Scan for the cell matching the given text and deliver its (X, Y) coordinate at center. 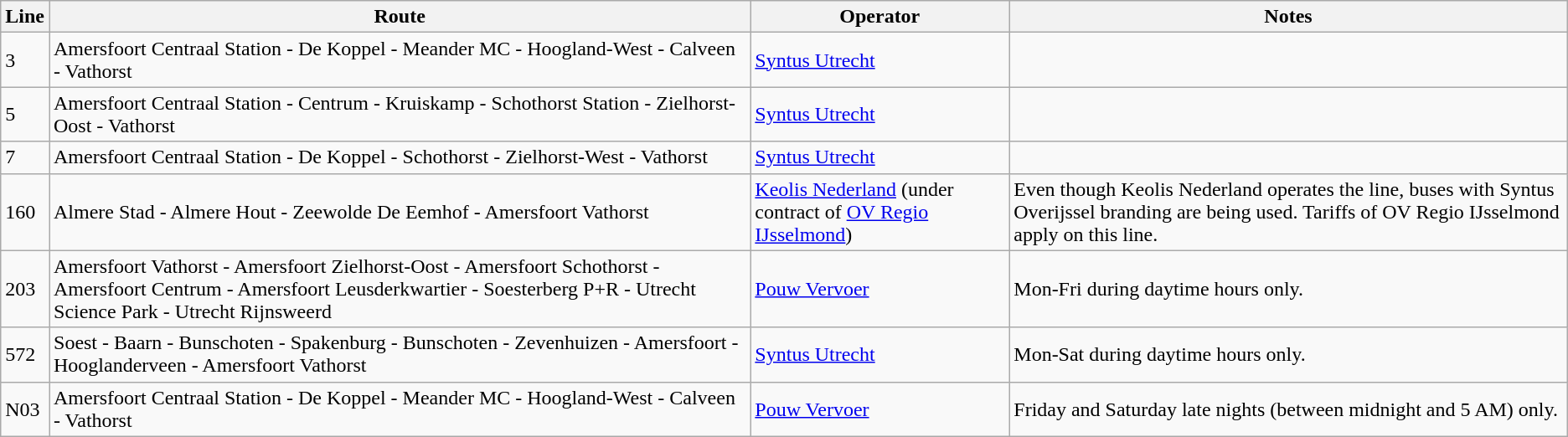
N03 (25, 409)
160 (25, 212)
Amersfoort Centraal Station - De Koppel - Schothorst - Zielhorst-West - Vathorst (399, 157)
7 (25, 157)
Friday and Saturday late nights (between midnight and 5 AM) only. (1288, 409)
Route (399, 17)
Keolis Nederland (under contract of OV Regio IJsselmond) (879, 212)
3 (25, 60)
Mon-Fri during daytime hours only. (1288, 289)
Soest - Baarn - Bunschoten - Spakenburg - Bunschoten - Zevenhuizen - Amersfoort - Hooglanderveen - Amersfoort Vathorst (399, 355)
Operator (879, 17)
Notes (1288, 17)
572 (25, 355)
Almere Stad - Almere Hout - Zeewolde De Eemhof - Amersfoort Vathorst (399, 212)
Mon-Sat during daytime hours only. (1288, 355)
5 (25, 114)
Line (25, 17)
203 (25, 289)
Amersfoort Centraal Station - Centrum - Kruiskamp - Schothorst Station - Zielhorst-Oost - Vathorst (399, 114)
